From the cell containing the given text, extract its center point as [X, Y] coordinate. 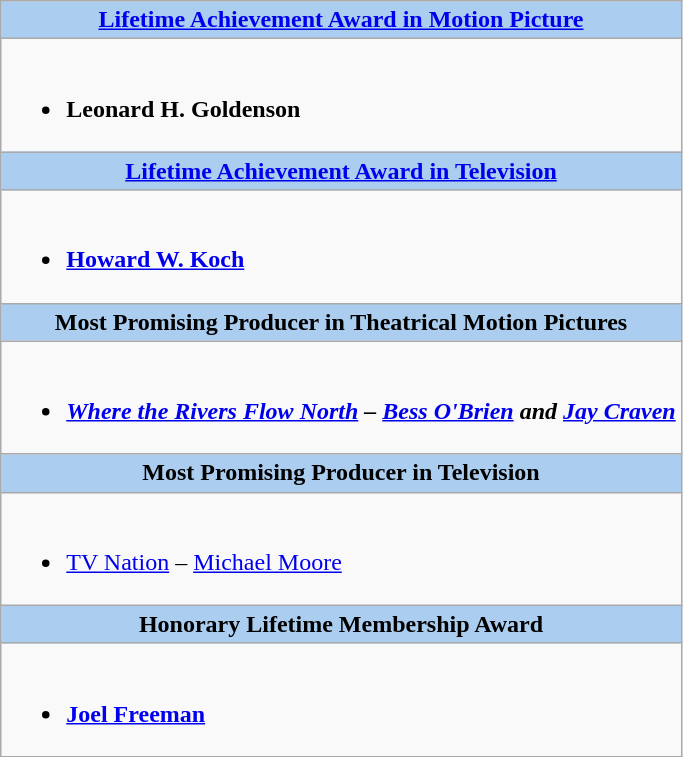
Where the Rivers Flow North – Bess O'Brien and Jay Craven [341, 398]
Leonard H. Goldenson [341, 96]
Joel Freeman [341, 700]
Howard W. Koch [341, 246]
Honorary Lifetime Membership Award [341, 624]
Lifetime Achievement Award in Motion Picture [341, 20]
TV Nation – Michael Moore [341, 548]
Most Promising Producer in Television [341, 473]
Lifetime Achievement Award in Television [341, 171]
Most Promising Producer in Theatrical Motion Pictures [341, 322]
